Search for the cell housing the specified text and yield its [X, Y] center coordinate. 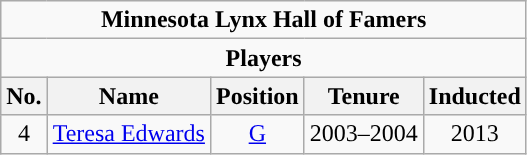
Position [257, 96]
2003–2004 [364, 134]
Name [128, 96]
G [257, 134]
Teresa Edwards [128, 134]
Players [264, 58]
Minnesota Lynx Hall of Famers [264, 20]
2013 [474, 134]
Tenure [364, 96]
4 [24, 134]
Inducted [474, 96]
No. [24, 96]
